For the text-containing cell, return its midpoint in [X, Y] coordinate format. 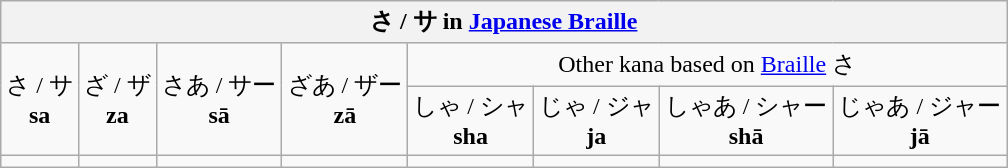
ざあ / ザー zā [345, 99]
さあ / サー sā [219, 99]
じゃ / ジャ ja [596, 121]
さ / サ in Japanese Braille [504, 22]
しゃあ / シャー shā [746, 121]
Other kana based on Braille さ [708, 64]
さ / サ sa [40, 99]
ざ / ザ za [117, 99]
じゃあ / ジャー jā [920, 121]
しゃ / シャ sha [471, 121]
